Output the (X, Y) coordinate of the center of the cell containing the given text.  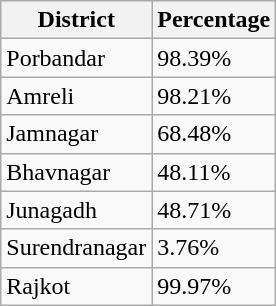
48.71% (214, 210)
99.97% (214, 286)
Junagadh (76, 210)
Jamnagar (76, 134)
Rajkot (76, 286)
District (76, 20)
Amreli (76, 96)
Surendranagar (76, 248)
48.11% (214, 172)
3.76% (214, 248)
68.48% (214, 134)
Porbandar (76, 58)
Bhavnagar (76, 172)
98.21% (214, 96)
98.39% (214, 58)
Percentage (214, 20)
